Determine the [x, y] coordinate at the center of the cell enclosing the given text.  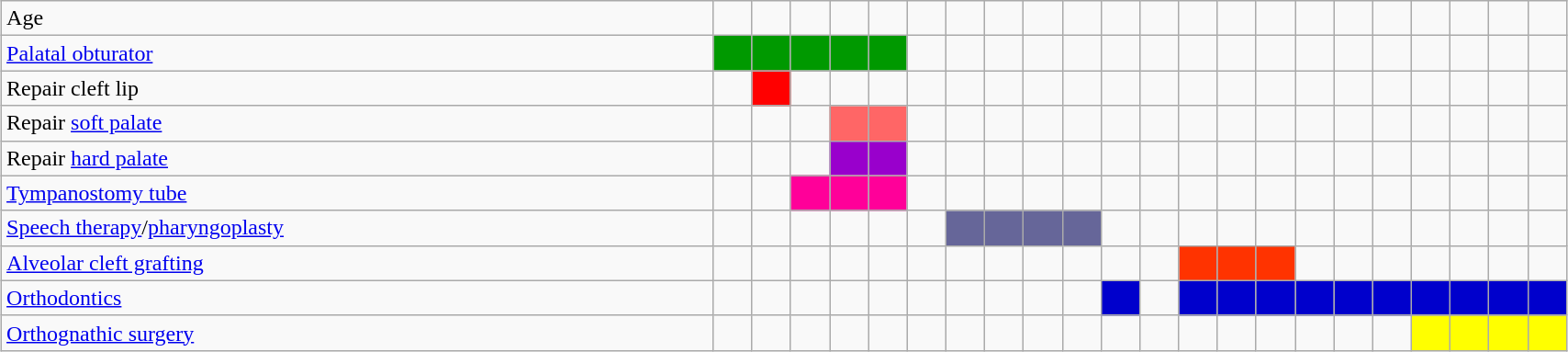
Age [358, 18]
Alveolar cleft grafting [358, 263]
Orthodontics [358, 298]
Repair hard palate [358, 158]
Orthognathic surgery [358, 333]
Speech therapy/pharyngoplasty [358, 228]
Palatal obturator [358, 53]
Tympanostomy tube [358, 193]
Repair soft palate [358, 123]
Repair cleft lip [358, 88]
